Scan for the cell matching the given text and deliver its [X, Y] coordinate at center. 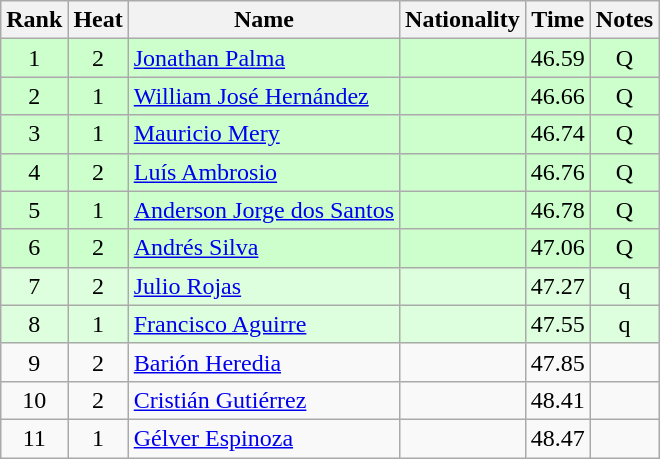
Notes [624, 20]
9 [34, 362]
10 [34, 400]
Francisco Aguirre [264, 324]
47.06 [558, 248]
3 [34, 134]
47.85 [558, 362]
Heat [98, 20]
Nationality [463, 20]
8 [34, 324]
46.74 [558, 134]
William José Hernández [264, 96]
Cristián Gutiérrez [264, 400]
4 [34, 172]
46.59 [558, 58]
47.55 [558, 324]
11 [34, 438]
Andrés Silva [264, 248]
Barión Heredia [264, 362]
5 [34, 210]
Gélver Espinoza [264, 438]
Rank [34, 20]
48.47 [558, 438]
Julio Rojas [264, 286]
7 [34, 286]
6 [34, 248]
46.76 [558, 172]
Anderson Jorge dos Santos [264, 210]
Luís Ambrosio [264, 172]
Jonathan Palma [264, 58]
Name [264, 20]
Mauricio Mery [264, 134]
Time [558, 20]
46.78 [558, 210]
46.66 [558, 96]
47.27 [558, 286]
48.41 [558, 400]
